Locate the cell with the specified text and output its [x, y] center coordinate. 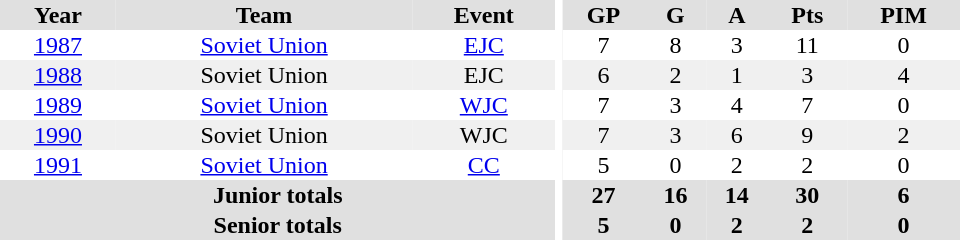
A [736, 15]
1991 [58, 165]
1988 [58, 75]
Senior totals [278, 225]
8 [676, 45]
PIM [904, 15]
1987 [58, 45]
Junior totals [278, 195]
11 [807, 45]
16 [676, 195]
1989 [58, 105]
GP [604, 15]
9 [807, 135]
1 [736, 75]
Event [484, 15]
Pts [807, 15]
27 [604, 195]
Team [264, 15]
14 [736, 195]
1990 [58, 135]
G [676, 15]
30 [807, 195]
CC [484, 165]
Year [58, 15]
